For the text-containing cell, return its midpoint in (X, Y) coordinate format. 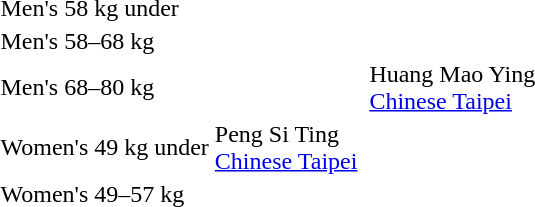
Peng Si Ting Chinese Taipei (286, 148)
